Return (x, y) of the center of cell containing provided text 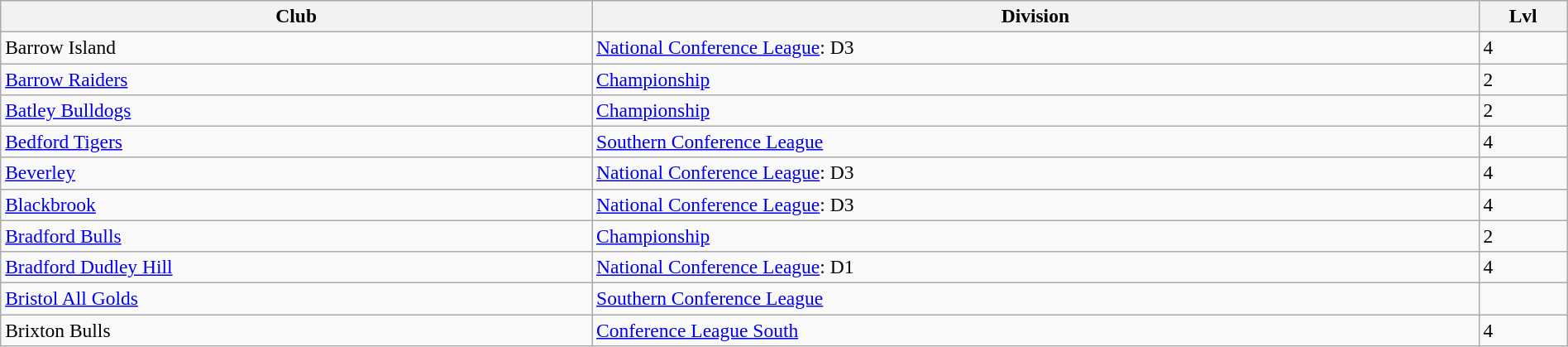
Beverley (296, 173)
National Conference League: D1 (1035, 267)
Bradford Bulls (296, 236)
Club (296, 16)
Barrow Island (296, 47)
Blackbrook (296, 205)
Batley Bulldogs (296, 110)
Brixton Bulls (296, 330)
Conference League South (1035, 330)
Bedford Tigers (296, 142)
Barrow Raiders (296, 79)
Bristol All Golds (296, 298)
Lvl (1523, 16)
Bradford Dudley Hill (296, 267)
Division (1035, 16)
